Find where the given text appears and provide that cell's center as (X, Y) coordinate. 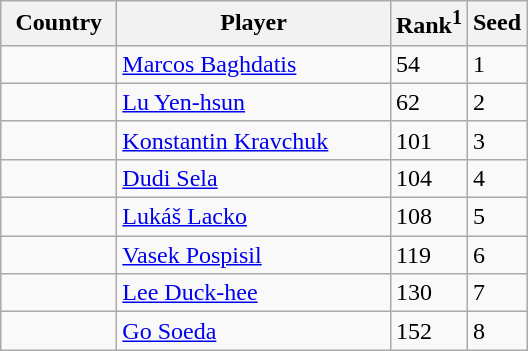
6 (496, 255)
Rank1 (428, 24)
3 (496, 140)
Dudi Sela (254, 178)
Lee Duck-hee (254, 293)
5 (496, 217)
119 (428, 255)
130 (428, 293)
54 (428, 64)
Lukáš Lacko (254, 217)
62 (428, 102)
101 (428, 140)
Vasek Pospisil (254, 255)
152 (428, 331)
Player (254, 24)
Lu Yen-hsun (254, 102)
2 (496, 102)
104 (428, 178)
Seed (496, 24)
Country (59, 24)
7 (496, 293)
4 (496, 178)
Go Soeda (254, 331)
108 (428, 217)
Konstantin Kravchuk (254, 140)
Marcos Baghdatis (254, 64)
8 (496, 331)
1 (496, 64)
